Capture the cell that displays the provided text and extract its [x, y] central coordinate. 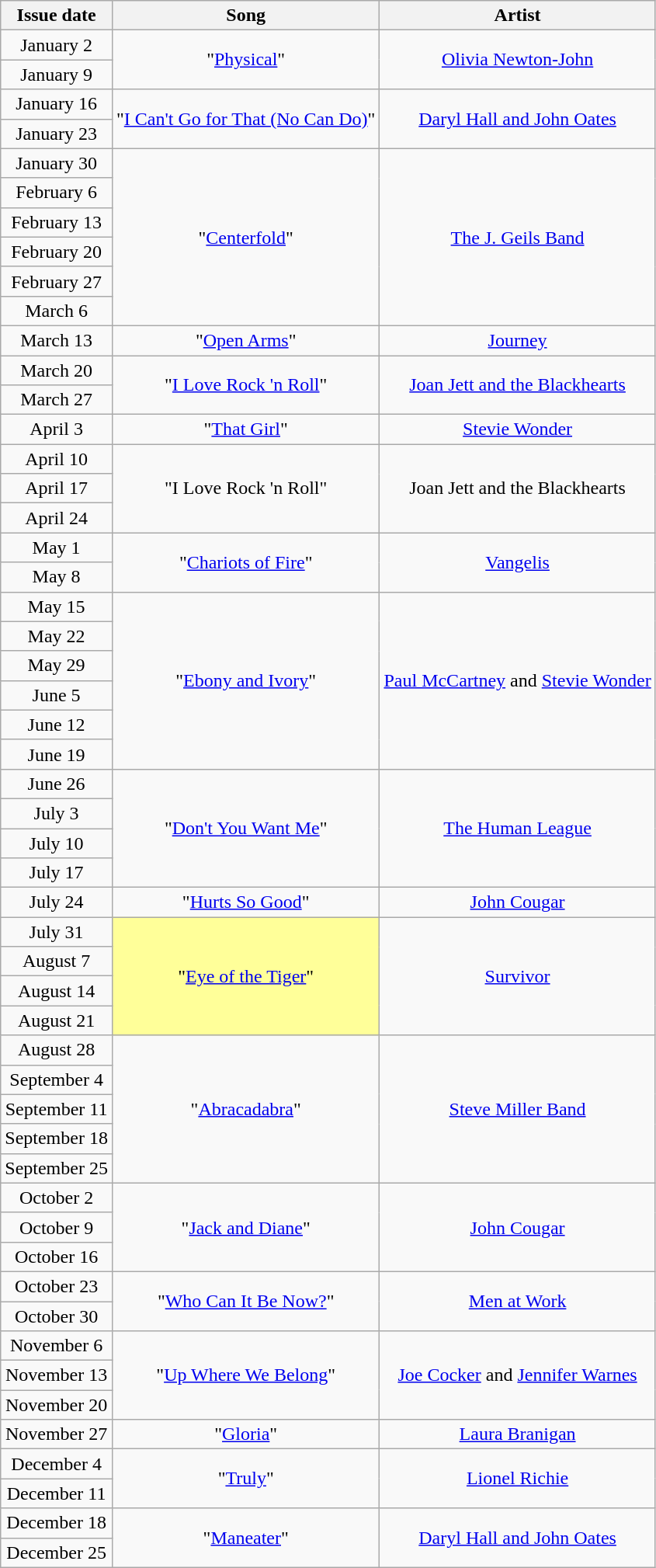
Olivia Newton-John [517, 60]
"Up Where We Belong" [245, 1375]
October 30 [57, 1316]
August 28 [57, 1050]
March 20 [57, 370]
July 31 [57, 932]
"Gloria" [245, 1434]
July 10 [57, 843]
"Who Can It Be Now?" [245, 1301]
January 23 [57, 134]
"Jack and Diane" [245, 1227]
Laura Branigan [517, 1434]
February 6 [57, 193]
November 27 [57, 1434]
October 23 [57, 1286]
"Truly" [245, 1479]
Artist [517, 16]
June 26 [57, 784]
December 18 [57, 1523]
The J. Geils Band [517, 237]
Joe Cocker and Jennifer Warnes [517, 1375]
Stevie Wonder [517, 429]
May 29 [57, 666]
March 6 [57, 311]
Survivor [517, 976]
June 12 [57, 725]
January 30 [57, 163]
February 20 [57, 252]
November 6 [57, 1346]
August 14 [57, 991]
June 5 [57, 695]
"Open Arms" [245, 340]
September 4 [57, 1080]
"Hurts So Good" [245, 902]
"Abracadabra" [245, 1109]
August 21 [57, 1020]
Men at Work [517, 1301]
May 1 [57, 548]
January 2 [57, 45]
September 25 [57, 1168]
August 7 [57, 961]
"Don't You Want Me" [245, 828]
"I Can't Go for That (No Can Do)" [245, 119]
April 3 [57, 429]
"Centerfold" [245, 237]
"Physical" [245, 60]
November 20 [57, 1405]
July 3 [57, 813]
May 22 [57, 636]
April 17 [57, 488]
"Chariots of Fire" [245, 562]
January 9 [57, 75]
"That Girl" [245, 429]
December 11 [57, 1493]
October 9 [57, 1227]
April 10 [57, 459]
October 16 [57, 1257]
"Ebony and Ivory" [245, 680]
February 13 [57, 222]
Vangelis [517, 562]
Steve Miller Band [517, 1109]
November 13 [57, 1375]
"Eye of the Tiger" [245, 976]
January 16 [57, 104]
Song [245, 16]
June 19 [57, 754]
March 27 [57, 400]
The Human League [517, 828]
Issue date [57, 16]
May 15 [57, 607]
December 25 [57, 1552]
April 24 [57, 518]
Lionel Richie [517, 1479]
October 2 [57, 1198]
July 17 [57, 873]
May 8 [57, 577]
Journey [517, 340]
Paul McCartney and Stevie Wonder [517, 680]
September 11 [57, 1109]
July 24 [57, 902]
September 18 [57, 1139]
"Maneater" [245, 1538]
December 4 [57, 1464]
February 27 [57, 281]
March 13 [57, 340]
